Identify which cell holds the provided text, then report its [x, y] central coordinate. 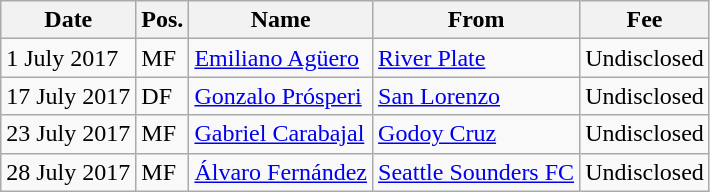
San Lorenzo [476, 96]
Seattle Sounders FC [476, 172]
17 July 2017 [68, 96]
Name [281, 20]
Fee [645, 20]
DF [162, 96]
From [476, 20]
Pos. [162, 20]
Godoy Cruz [476, 134]
Gabriel Carabajal [281, 134]
Gonzalo Prósperi [281, 96]
Álvaro Fernández [281, 172]
River Plate [476, 58]
1 July 2017 [68, 58]
Emiliano Agüero [281, 58]
Date [68, 20]
28 July 2017 [68, 172]
23 July 2017 [68, 134]
